Locate the cell with the specified text and output its (x, y) center coordinate. 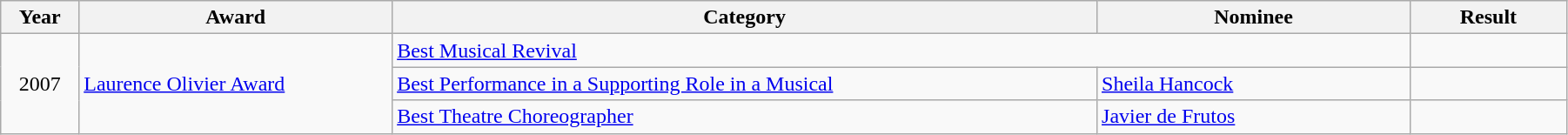
Best Performance in a Supporting Role in a Musical (745, 84)
Sheila Hancock (1254, 84)
Result (1488, 17)
Nominee (1254, 17)
Laurence Olivier Award (236, 84)
2007 (40, 84)
Best Musical Revival (901, 51)
Award (236, 17)
Category (745, 17)
Best Theatre Choreographer (745, 117)
Javier de Frutos (1254, 117)
Year (40, 17)
